Detect which cell encompasses the target text, then output its [x, y] center coordinate. 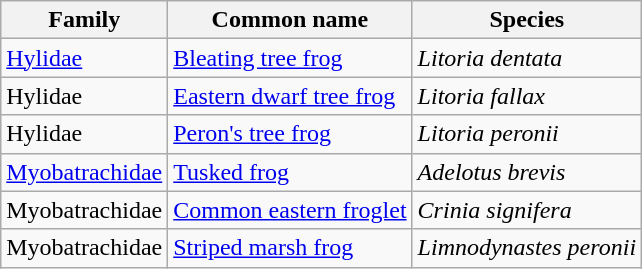
Species [527, 20]
Adelotus brevis [527, 172]
Crinia signifera [527, 210]
Eastern dwarf tree frog [290, 96]
Litoria fallax [527, 96]
Tusked frog [290, 172]
Litoria peronii [527, 134]
Limnodynastes peronii [527, 248]
Bleating tree frog [290, 58]
Common name [290, 20]
Striped marsh frog [290, 248]
Litoria dentata [527, 58]
Common eastern froglet [290, 210]
Peron's tree frog [290, 134]
Family [84, 20]
